Scan for the cell matching the given text and deliver its [X, Y] coordinate at center. 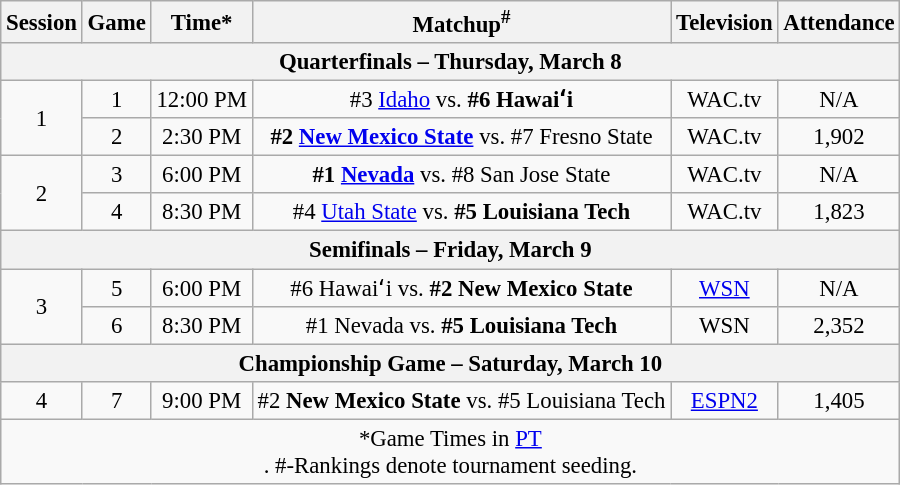
Matchup# [462, 22]
1,823 [839, 213]
6 [116, 325]
Time* [202, 22]
12:00 PM [202, 100]
#2 New Mexico State vs. #7 Fresno State [462, 137]
2,352 [839, 325]
Session [42, 22]
Television [724, 22]
2:30 PM [202, 137]
1,902 [839, 137]
#2 New Mexico State vs. #5 Louisiana Tech [462, 400]
#3 Idaho vs. #6 Hawaiʻi [462, 100]
Game [116, 22]
Championship Game – Saturday, March 10 [450, 363]
ESPN2 [724, 400]
#6 Hawaiʻi vs. #2 New Mexico State [462, 288]
9:00 PM [202, 400]
#1 Nevada vs. #8 San Jose State [462, 175]
1,405 [839, 400]
Attendance [839, 22]
#4 Utah State vs. #5 Louisiana Tech [462, 213]
Semifinals – Friday, March 9 [450, 250]
*Game Times in PT. #-Rankings denote tournament seeding. [450, 452]
#1 Nevada vs. #5 Louisiana Tech [462, 325]
5 [116, 288]
Quarterfinals – Thursday, March 8 [450, 62]
7 [116, 400]
